Determine the (X, Y) coordinate at the center of the cell enclosing the given text.  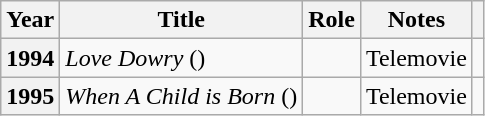
Love Dowry () (182, 58)
Notes (416, 20)
1995 (30, 96)
When A Child is Born () (182, 96)
Role (332, 20)
Year (30, 20)
Title (182, 20)
1994 (30, 58)
